Scan for the cell matching the given text and deliver its [x, y] coordinate at center. 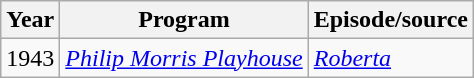
Program [184, 20]
Philip Morris Playhouse [184, 58]
Year [30, 20]
Episode/source [390, 20]
Roberta [390, 58]
1943 [30, 58]
